Output the [x, y] coordinate of the center of the cell containing the given text.  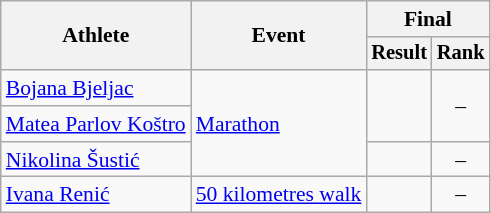
Athlete [96, 36]
Result [399, 54]
Bojana Bjeljac [96, 88]
Marathon [279, 124]
Final [428, 19]
Event [279, 36]
50 kilometres walk [279, 195]
Nikolina Šustić [96, 160]
Ivana Renić [96, 195]
Matea Parlov Koštro [96, 124]
Rank [461, 54]
